Find where the given text appears and provide that cell's center as (x, y) coordinate. 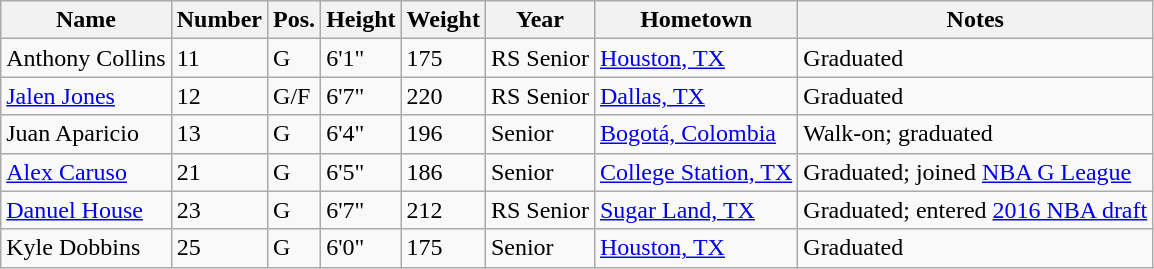
Hometown (696, 20)
11 (219, 58)
Name (86, 20)
College Station, TX (696, 172)
196 (443, 134)
25 (219, 248)
6'0" (361, 248)
Dallas, TX (696, 96)
21 (219, 172)
186 (443, 172)
220 (443, 96)
Weight (443, 20)
12 (219, 96)
Height (361, 20)
23 (219, 210)
Danuel House (86, 210)
6'1" (361, 58)
Walk-on; graduated (976, 134)
13 (219, 134)
Graduated; entered 2016 NBA draft (976, 210)
6'5" (361, 172)
Alex Caruso (86, 172)
G/F (294, 96)
Kyle Dobbins (86, 248)
Pos. (294, 20)
Sugar Land, TX (696, 210)
Number (219, 20)
Year (540, 20)
Jalen Jones (86, 96)
6'4" (361, 134)
212 (443, 210)
Juan Aparicio (86, 134)
Graduated; joined NBA G League (976, 172)
Bogotá, Colombia (696, 134)
Notes (976, 20)
Anthony Collins (86, 58)
